Scan for the cell matching the given text and deliver its [x, y] coordinate at center. 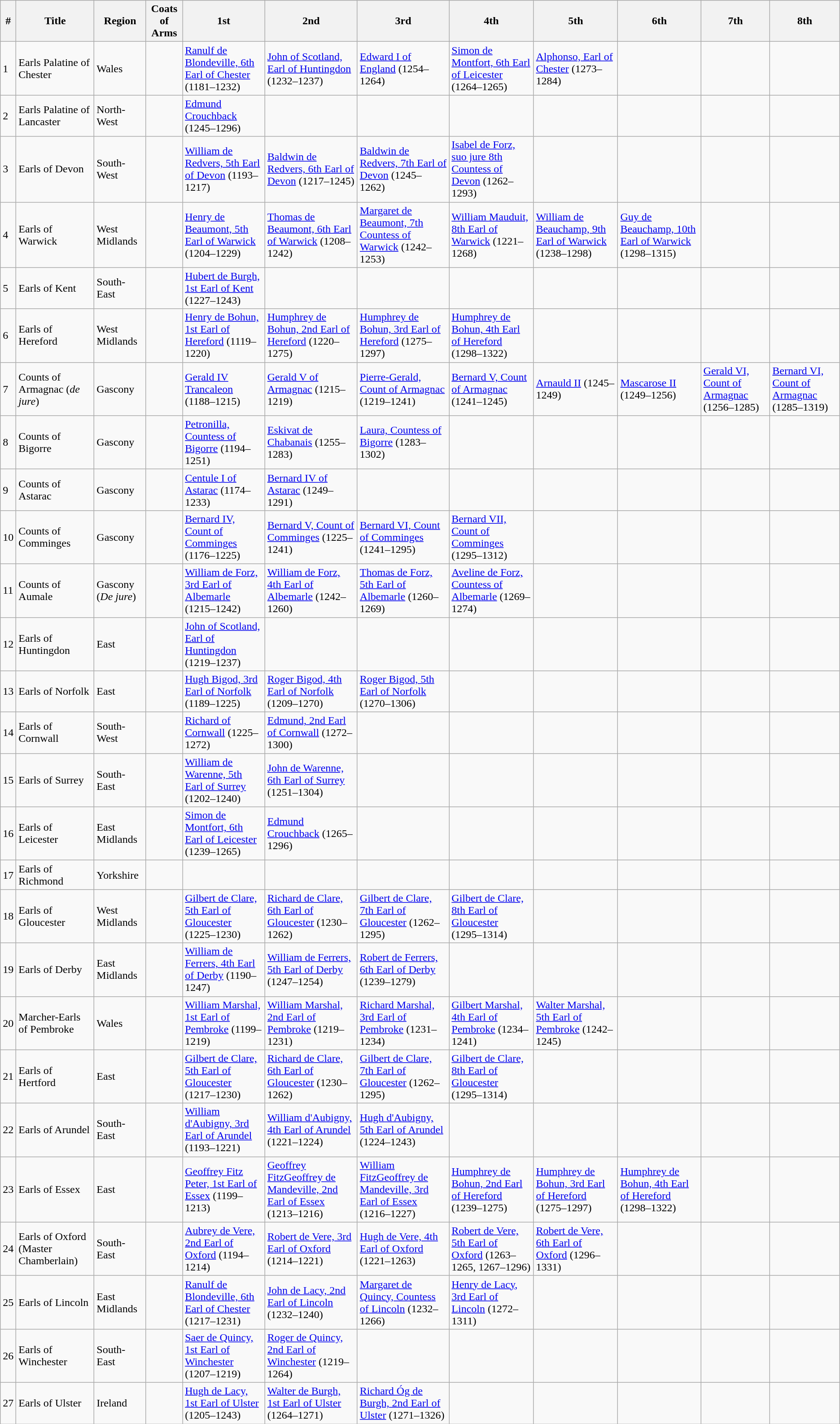
Edmund Crouchback (1245–1296) [224, 116]
Bernard VII, Count of Comminges (1295–1312) [491, 537]
Hugh de Lacy, 1st Earl of Ulster (1205–1243) [224, 1403]
Earls of Hereford [55, 336]
Counts of Armagnac (de jure) [55, 389]
Humphrey de Bohun, 2nd Earl of Hereford (1220–1275) [311, 336]
Alphonso, Earl of Chester (1273–1284) [576, 68]
21 [8, 1076]
Earls of Cornwall [55, 733]
Baldwin de Redvers, 7th Earl of Devon (1245–1262) [403, 169]
Earls of Devon [55, 169]
2nd [311, 21]
3 [8, 169]
William de Beauchamp, 9th Earl of Warwick (1238–1298) [576, 235]
Bernard IV, Count of Comminges (1176–1225) [224, 537]
Geoffrey Fitz Peter, 1st Earl of Essex (1199–1213) [224, 1189]
Geoffrey FitzGeoffrey de Mandeville, 2nd Earl of Essex (1213–1216) [311, 1189]
Margaret de Beaumont, 7th Countess of Warwick (1242–1253) [403, 235]
John of Scotland, Earl of Huntingdon (1219–1237) [224, 644]
# [8, 21]
William FitzGeoffrey de Mandeville, 3rd Earl of Essex (1216–1227) [403, 1189]
Earls of Winchester [55, 1355]
Pierre-Gerald, Count of Armagnac (1219–1241) [403, 389]
10 [8, 537]
7 [8, 389]
Counts of Comminges [55, 537]
Earls of Warwick [55, 235]
Earls of Huntingdon [55, 644]
Walter de Burgh, 1st Earl of Ulster (1264–1271) [311, 1403]
19 [8, 969]
William Mauduit, 8th Earl of Warwick (1221–1268) [491, 235]
Humphrey de Bohun, 2nd Earl of Hereford (1239–1275) [491, 1189]
26 [8, 1355]
Gilbert de Clare, 5th Earl of Gloucester (1225–1230) [224, 916]
20 [8, 1023]
Roger Bigod, 5th Earl of Norfolk (1270–1306) [403, 692]
Earls of Oxford (Master Chamberlain) [55, 1249]
Bernard IV of Astarac (1249–1291) [311, 490]
William de Forz, 3rd Earl of Albemarle (1215–1242) [224, 591]
Earls of Richmond [55, 875]
Earls Palatine of Chester [55, 68]
18 [8, 916]
Earls of Derby [55, 969]
Gerald V of Armagnac (1215–1219) [311, 389]
Hugh d'Aubigny, 5th Earl of Arundel (1224–1243) [403, 1130]
7th [735, 21]
Edmund Crouchback (1265–1296) [311, 834]
Ireland [120, 1403]
3rd [403, 21]
Earls of Lincoln [55, 1302]
Centule I of Astarac (1174–1233) [224, 490]
Laura, Countess of Bigorre (1283–1302) [403, 443]
Edmund, 2nd Earl of Cornwall (1272–1300) [311, 733]
Title [55, 21]
23 [8, 1189]
Region [120, 21]
Earls of Surrey [55, 780]
William de Redvers, 5th Earl of Devon (1193–1217) [224, 169]
Earls of Kent [55, 288]
8th [805, 21]
Ranulf de Blondeville, 6th Earl of Chester (1181–1232) [224, 68]
Mascarose II (1249–1256) [660, 389]
8 [8, 443]
17 [8, 875]
Henry de Lacy, 3rd Earl of Lincoln (1272–1311) [491, 1302]
Baldwin de Redvers, 6th Earl of Devon (1217–1245) [311, 169]
Earls of Arundel [55, 1130]
Margaret de Quincy, Countess of Lincoln (1232–1266) [403, 1302]
William Marshal, 2nd Earl of Pembroke (1219–1231) [311, 1023]
William de Forz, 4th Earl of Albemarle (1242–1260) [311, 591]
Richard Marshal, 3rd Earl of Pembroke (1231–1234) [403, 1023]
2 [8, 116]
Gerald IV Trancaleon (1188–1215) [224, 389]
Richard of Cornwall (1225–1272) [224, 733]
Roger de Quincy, 2nd Earl of Winchester (1219–1264) [311, 1355]
4 [8, 235]
Hubert de Burgh, 1st Earl of Kent (1227–1243) [224, 288]
Earls of Leicester [55, 834]
Aubrey de Vere, 2nd Earl of Oxford (1194–1214) [224, 1249]
Counts of Bigorre [55, 443]
Yorkshire [120, 875]
12 [8, 644]
5 [8, 288]
Marcher-Earls of Pembroke [55, 1023]
Isabel de Forz, suo jure 8th Countess of Devon (1262–1293) [491, 169]
Gascony (De jure) [120, 591]
Earls of Gloucester [55, 916]
Gilbert de Clare, 5th Earl of Gloucester (1217–1230) [224, 1076]
15 [8, 780]
John of Scotland, Earl of Huntingdon (1232–1237) [311, 68]
Robert de Ferrers, 6th Earl of Derby (1239–1279) [403, 969]
1 [8, 68]
Coats of Arms [164, 21]
North-West [120, 116]
Saer de Quincy, 1st Earl of Winchester (1207–1219) [224, 1355]
Arnauld II (1245–1249) [576, 389]
John de Lacy, 2nd Earl of Lincoln (1232–1240) [311, 1302]
Bernard VI, Count of Comminges (1241–1295) [403, 537]
Gerald VI, Count of Armagnac (1256–1285) [735, 389]
Eskivat de Chabanais (1255–1283) [311, 443]
27 [8, 1403]
14 [8, 733]
William de Ferrers, 5th Earl of Derby (1247–1254) [311, 969]
Petronilla, Countess of Bigorre (1194–1251) [224, 443]
William de Warenne, 5th Earl of Surrey (1202–1240) [224, 780]
Henry de Beaumont, 5th Earl of Warwick (1204–1229) [224, 235]
William d'Aubigny, 4th Earl of Arundel (1221–1224) [311, 1130]
Hugh Bigod, 3rd Earl of Norfolk (1189–1225) [224, 692]
Roger Bigod, 4th Earl of Norfolk (1209–1270) [311, 692]
Richard Óg de Burgh, 2nd Earl of Ulster (1271–1326) [403, 1403]
Thomas de Beaumont, 6th Earl of Warwick (1208–1242) [311, 235]
9 [8, 490]
Henry de Bohun, 1st Earl of Hereford (1119–1220) [224, 336]
Simon de Montfort, 6th Earl of Leicester (1239–1265) [224, 834]
Robert de Vere, 5th Earl of Oxford (1263–1265, 1267–1296) [491, 1249]
Hugh de Vere, 4th Earl of Oxford (1221–1263) [403, 1249]
Robert de Vere, 3rd Earl of Oxford (1214–1221) [311, 1249]
13 [8, 692]
Earls of Essex [55, 1189]
Earls of Norfolk [55, 692]
Thomas de Forz, 5th Earl of Albemarle (1260–1269) [403, 591]
16 [8, 834]
4th [491, 21]
William d'Aubigny, 3rd Earl of Arundel (1193–1221) [224, 1130]
24 [8, 1249]
Bernard V, Count of Comminges (1225–1241) [311, 537]
Bernard V, Count of Armagnac (1241–1245) [491, 389]
Earls of Hertford [55, 1076]
Earls of Ulster [55, 1403]
6th [660, 21]
William Marshal, 1st Earl of Pembroke (1199–1219) [224, 1023]
11 [8, 591]
6 [8, 336]
5th [576, 21]
1st [224, 21]
25 [8, 1302]
Counts of Astarac [55, 490]
Guy de Beauchamp, 10th Earl of Warwick (1298–1315) [660, 235]
Gilbert Marshal, 4th Earl of Pembroke (1234–1241) [491, 1023]
John de Warenne, 6th Earl of Surrey (1251–1304) [311, 780]
22 [8, 1130]
Simon de Montfort, 6th Earl of Leicester (1264–1265) [491, 68]
Bernard VI, Count of Armagnac (1285–1319) [805, 389]
Robert de Vere, 6th Earl of Oxford (1296–1331) [576, 1249]
Walter Marshal, 5th Earl of Pembroke (1242–1245) [576, 1023]
Aveline de Forz, Countess of Albemarle (1269–1274) [491, 591]
William de Ferrers, 4th Earl of Derby (1190–1247) [224, 969]
Counts of Aumale [55, 591]
Earls Palatine of Lancaster [55, 116]
Ranulf de Blondeville, 6th Earl of Chester (1217–1231) [224, 1302]
Edward I of England (1254–1264) [403, 68]
